For the text-containing cell, return its midpoint in [X, Y] coordinate format. 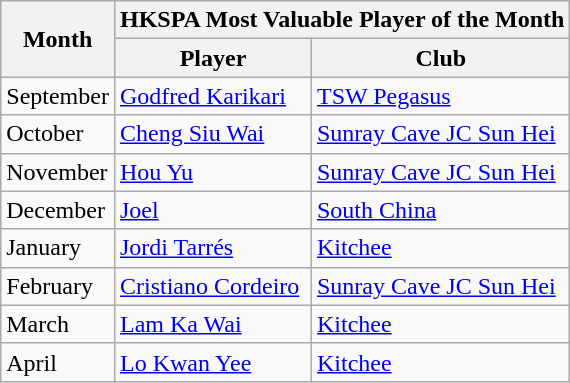
TSW Pegasus [440, 96]
Joel [212, 210]
Lam Ka Wai [212, 324]
Cristiano Cordeiro [212, 286]
September [58, 96]
Lo Kwan Yee [212, 362]
Month [58, 39]
January [58, 248]
South China [440, 210]
October [58, 134]
March [58, 324]
Cheng Siu Wai [212, 134]
Club [440, 58]
Godfred Karikari [212, 96]
April [58, 362]
HKSPA Most Valuable Player of the Month [342, 20]
November [58, 172]
Jordi Tarrés [212, 248]
February [58, 286]
Player [212, 58]
December [58, 210]
Hou Yu [212, 172]
